Detect which cell encompasses the target text, then output its (X, Y) center coordinate. 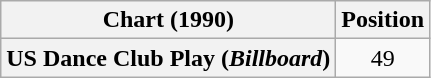
Position (383, 20)
US Dance Club Play (Billboard) (168, 58)
49 (383, 58)
Chart (1990) (168, 20)
